Capture the cell that displays the provided text and extract its [x, y] central coordinate. 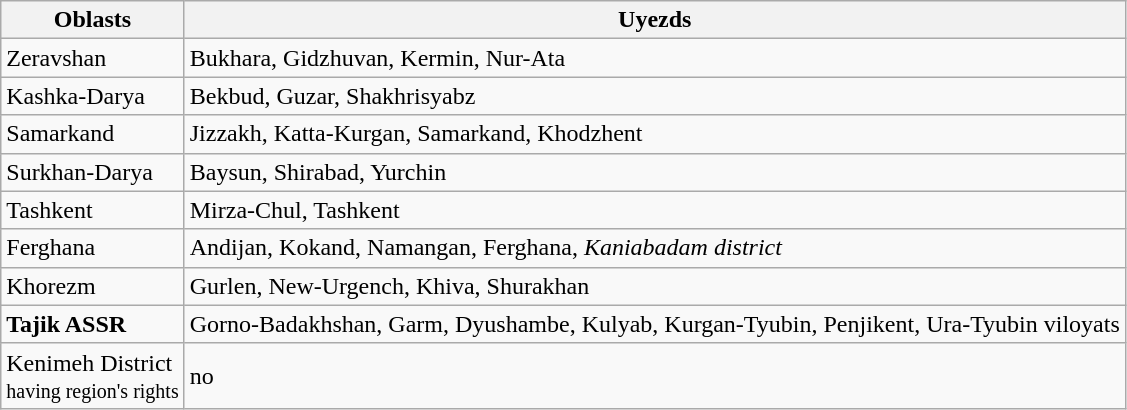
Mirza-Chul, Tashkent [654, 210]
Bukhara, Gidzhuvan, Kermin, Nur-Ata [654, 58]
Gurlen, New-Urgench, Khiva, Shurakhan [654, 286]
Kenimeh District having region's rights [92, 376]
Gorno-Badakhshan, Garm, Dyushambe, Kulyab, Kurgan-Tyubin, Penjikent, Ura-Tyubin viloyats [654, 324]
Uyezds [654, 20]
Tajik ASSR [92, 324]
Andijan, Kokand, Namangan, Ferghana, Kaniabadam district [654, 248]
Baysun, Shirabad, Yurchin [654, 172]
Zeravshan [92, 58]
Oblasts [92, 20]
Jizzakh, Katta-Kurgan, Samarkand, Khodzhent [654, 134]
Khorezm [92, 286]
no [654, 376]
Ferghana [92, 248]
Kashka-Darya [92, 96]
Surkhan-Darya [92, 172]
Tashkent [92, 210]
Bekbud, Guzar, Shakhrisyabz [654, 96]
Samarkand [92, 134]
